For the text-containing cell, return its midpoint in (X, Y) coordinate format. 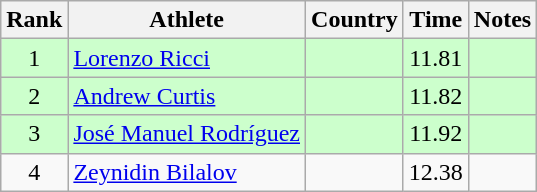
Zeynidin Bilalov (187, 172)
Andrew Curtis (187, 96)
Athlete (187, 20)
11.92 (436, 134)
12.38 (436, 172)
Country (355, 20)
Notes (502, 20)
4 (34, 172)
Time (436, 20)
1 (34, 58)
José Manuel Rodríguez (187, 134)
11.82 (436, 96)
11.81 (436, 58)
3 (34, 134)
Lorenzo Ricci (187, 58)
2 (34, 96)
Rank (34, 20)
